Locate the cell with the specified text and output its [x, y] center coordinate. 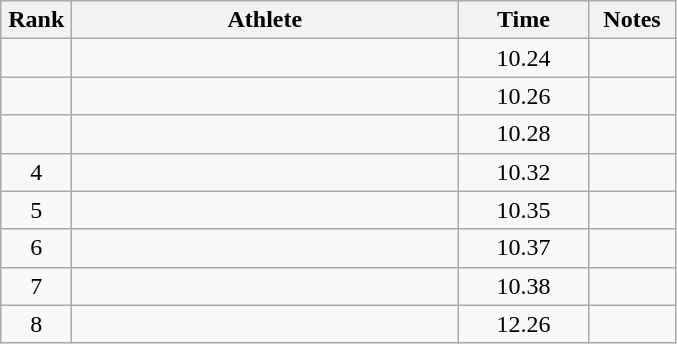
10.28 [524, 134]
10.35 [524, 210]
10.32 [524, 172]
Notes [632, 20]
Athlete [265, 20]
10.38 [524, 286]
4 [36, 172]
Rank [36, 20]
6 [36, 248]
5 [36, 210]
12.26 [524, 324]
Time [524, 20]
10.26 [524, 96]
7 [36, 286]
8 [36, 324]
10.24 [524, 58]
10.37 [524, 248]
